Determine the (X, Y) coordinate at the center of the cell enclosing the given text.  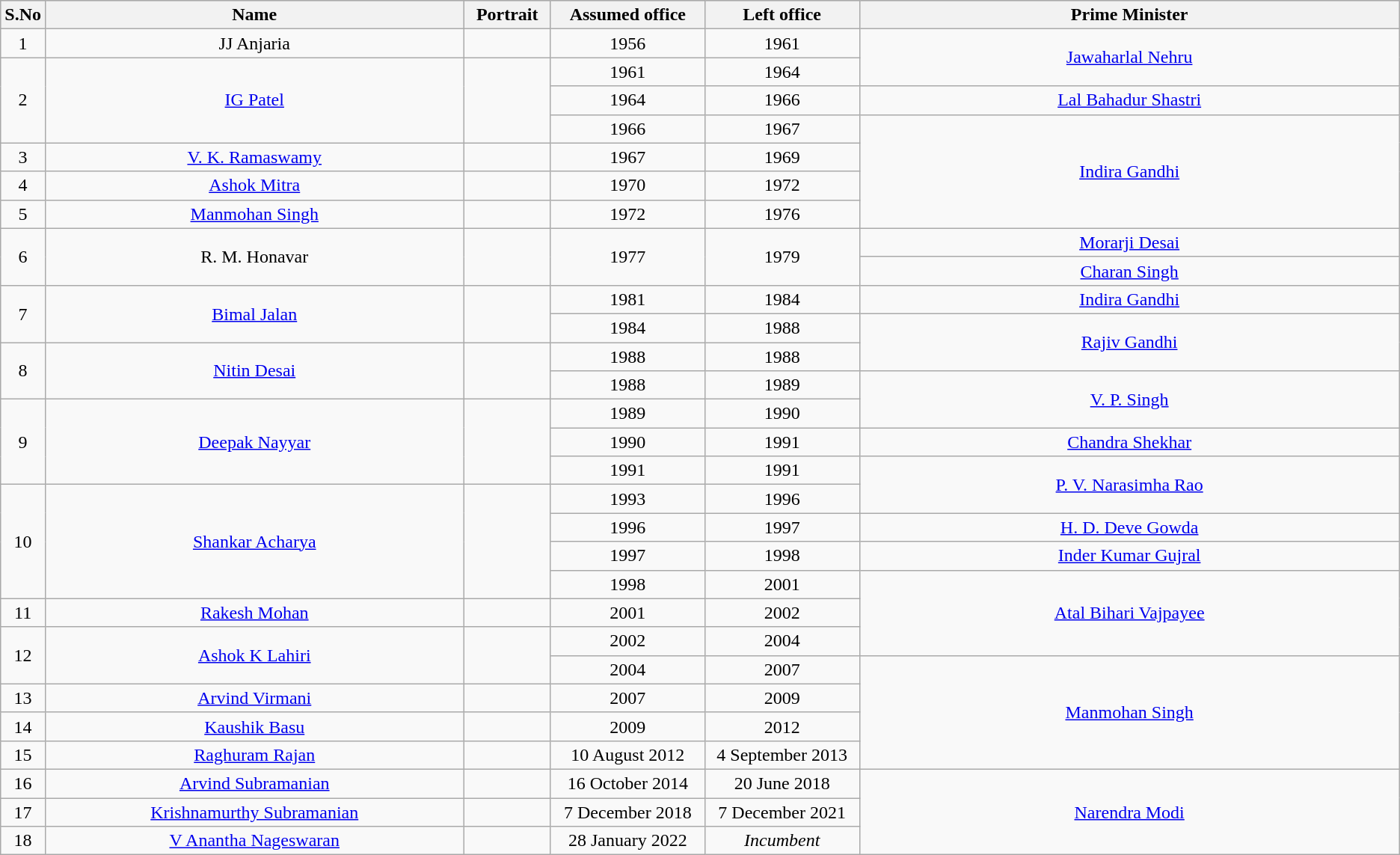
Ashok Mitra (254, 186)
Deepak Nayyar (254, 442)
V. K. Ramaswamy (254, 157)
1 (23, 43)
10 August 2012 (627, 755)
5 (23, 214)
10 (23, 542)
Arvind Virmani (254, 698)
H. D. Deve Gowda (1129, 527)
Raghuram Rajan (254, 755)
13 (23, 698)
9 (23, 442)
6 (23, 257)
1993 (627, 499)
2012 (782, 726)
8 (23, 371)
Atal Bihari Vajpayee (1129, 613)
28 January 2022 (627, 841)
Rakesh Mohan (254, 613)
Ashok K Lahiri (254, 655)
4 (23, 186)
1969 (782, 157)
Name (254, 15)
Kaushik Basu (254, 726)
Shankar Acharya (254, 542)
Narendra Modi (1129, 812)
Bimal Jalan (254, 313)
Prime Minister (1129, 15)
18 (23, 841)
Rajiv Gandhi (1129, 342)
1970 (627, 186)
Nitin Desai (254, 371)
2 (23, 100)
1981 (627, 299)
P. V. Narasimha Rao (1129, 485)
11 (23, 613)
IG Patel (254, 100)
15 (23, 755)
Portrait (507, 15)
V. P. Singh (1129, 399)
7 December 2018 (627, 812)
Morarji Desai (1129, 242)
JJ Anjaria (254, 43)
16 (23, 783)
7 December 2021 (782, 812)
Inder Kumar Gujral (1129, 556)
Charan Singh (1129, 271)
20 June 2018 (782, 783)
Incumbent (782, 841)
Arvind Subramanian (254, 783)
Assumed office (627, 15)
17 (23, 812)
1956 (627, 43)
V Anantha Nageswaran (254, 841)
12 (23, 655)
S.No (23, 15)
14 (23, 726)
4 September 2013 (782, 755)
Chandra Shekhar (1129, 442)
1979 (782, 257)
16 October 2014 (627, 783)
Jawaharlal Nehru (1129, 58)
7 (23, 313)
R. M. Honavar (254, 257)
3 (23, 157)
1977 (627, 257)
Left office (782, 15)
Krishnamurthy Subramanian (254, 812)
1976 (782, 214)
Lal Bahadur Shastri (1129, 100)
